Capture the cell that displays the provided text and extract its (x, y) central coordinate. 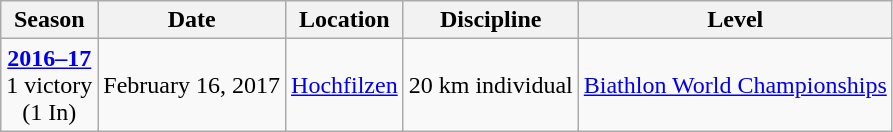
20 km individual (490, 85)
Location (345, 20)
February 16, 2017 (192, 85)
Level (735, 20)
2016–17 1 victory (1 In) (50, 85)
Date (192, 20)
Season (50, 20)
Biathlon World Championships (735, 85)
Discipline (490, 20)
Hochfilzen (345, 85)
